Output the (x, y) coordinate of the center of the cell containing the given text.  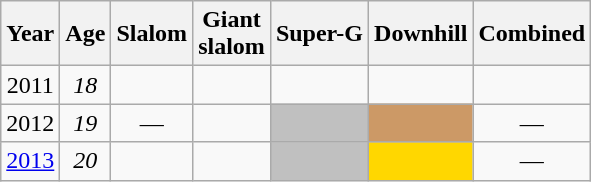
Super-G (319, 34)
Giantslalom (232, 34)
2011 (30, 85)
20 (86, 161)
18 (86, 85)
Downhill (421, 34)
Year (30, 34)
19 (86, 123)
2013 (30, 161)
Age (86, 34)
2012 (30, 123)
Slalom (152, 34)
Combined (532, 34)
